Locate the cell with the specified text and output its [X, Y] center coordinate. 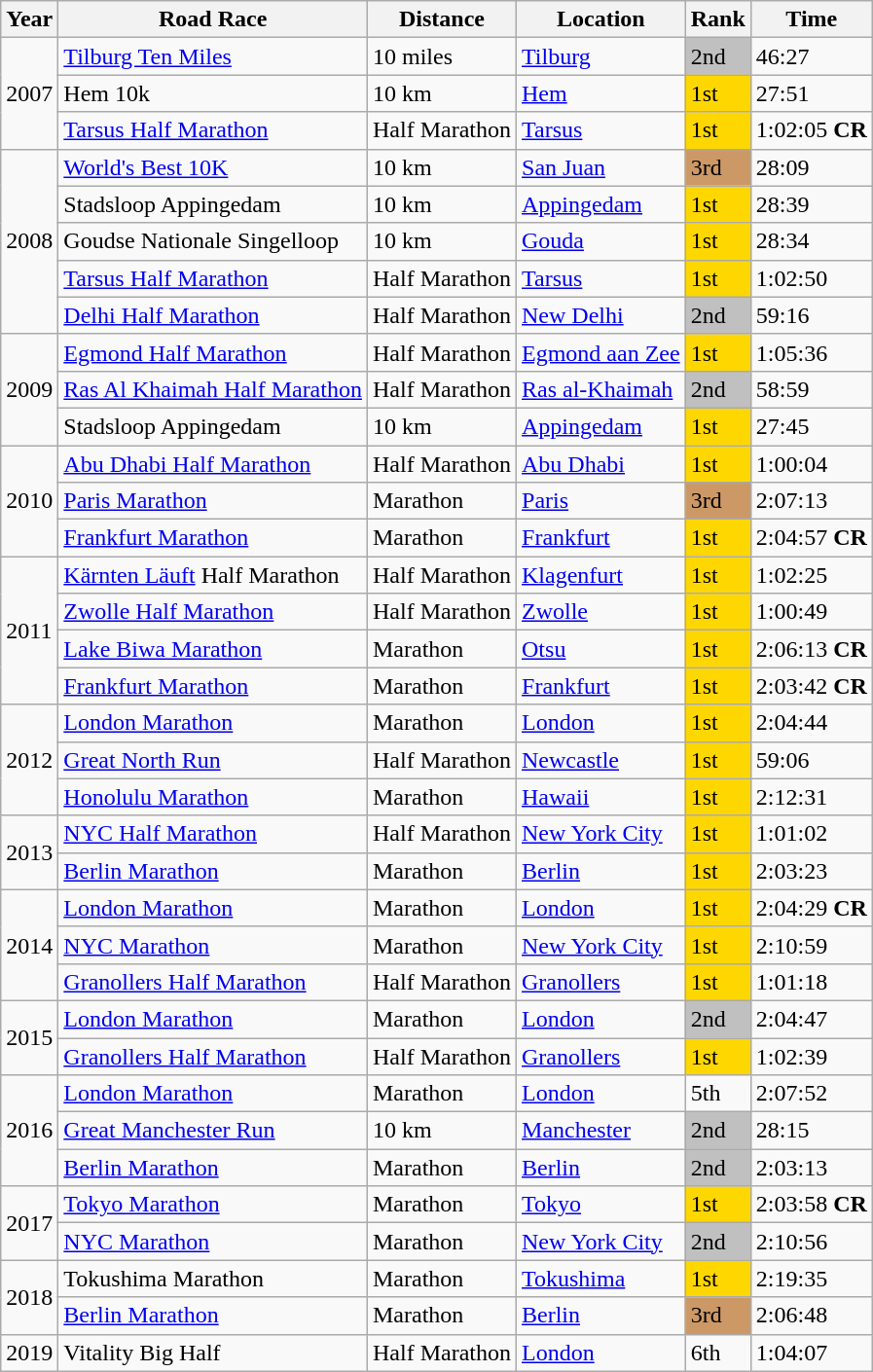
Abu Dhabi Half Marathon [213, 464]
Ras Al Khaimah Half Marathon [213, 389]
Abu Dhabi [601, 464]
Honolulu Marathon [213, 797]
58:59 [812, 389]
Vitality Big Half [213, 1353]
2:19:35 [812, 1279]
28:34 [812, 241]
1:02:50 [812, 278]
2:04:44 [812, 723]
2:03:13 [812, 1168]
2:12:31 [812, 797]
2:10:59 [812, 945]
Tilburg [601, 56]
2013 [29, 852]
2019 [29, 1353]
Distance [442, 19]
59:16 [812, 315]
2:07:13 [812, 501]
5th [718, 1094]
28:15 [812, 1131]
Paris [601, 501]
NYC Half Marathon [213, 834]
Tokyo [601, 1205]
Location [601, 19]
2010 [29, 501]
1:02:25 [812, 575]
2012 [29, 760]
Hawaii [601, 797]
2017 [29, 1223]
Lake Biwa Marathon [213, 649]
1:05:36 [812, 352]
27:51 [812, 93]
2011 [29, 631]
2:10:56 [812, 1242]
Hem [601, 93]
2014 [29, 945]
28:39 [812, 204]
2:03:42 CR [812, 686]
Tokushima Marathon [213, 1279]
2:03:23 [812, 871]
2007 [29, 93]
Tilburg Ten Miles [213, 56]
2:06:48 [812, 1316]
1:00:49 [812, 612]
Klagenfurt [601, 575]
2:07:52 [812, 1094]
2:04:29 CR [812, 908]
Egmond aan Zee [601, 352]
2018 [29, 1297]
World's Best 10K [213, 167]
Ras al-Khaimah [601, 389]
1:02:05 CR [812, 130]
Paris Marathon [213, 501]
Great Manchester Run [213, 1131]
28:09 [812, 167]
Time [812, 19]
2:04:57 CR [812, 538]
Zwolle Half Marathon [213, 612]
Tokyo Marathon [213, 1205]
Manchester [601, 1131]
Year [29, 19]
10 miles [442, 56]
2:04:47 [812, 1019]
59:06 [812, 760]
2008 [29, 241]
Great North Run [213, 760]
1:00:04 [812, 464]
Hem 10k [213, 93]
6th [718, 1353]
2015 [29, 1037]
46:27 [812, 56]
2009 [29, 389]
1:01:02 [812, 834]
Delhi Half Marathon [213, 315]
Gouda [601, 241]
Newcastle [601, 760]
Rank [718, 19]
Zwolle [601, 612]
1:02:39 [812, 1056]
1:04:07 [812, 1353]
New Delhi [601, 315]
2:03:58 CR [812, 1205]
Goudse Nationale Singelloop [213, 241]
Road Race [213, 19]
2:06:13 CR [812, 649]
San Juan [601, 167]
Otsu [601, 649]
1:01:18 [812, 982]
27:45 [812, 426]
Egmond Half Marathon [213, 352]
Kärnten Läuft Half Marathon [213, 575]
2016 [29, 1131]
Tokushima [601, 1279]
